Pinpoint the cell where the given text exists, returning its [X, Y] midpoint coordinate. 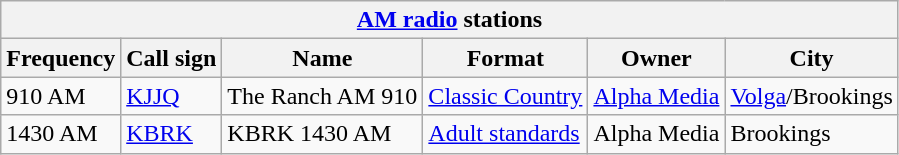
KBRK [172, 134]
Call sign [172, 58]
KJJQ [172, 96]
AM radio stations [450, 20]
Owner [656, 58]
1430 AM [61, 134]
KBRK 1430 AM [322, 134]
910 AM [61, 96]
The Ranch AM 910 [322, 96]
Adult standards [506, 134]
City [812, 58]
Frequency [61, 58]
Brookings [812, 134]
Volga/Brookings [812, 96]
Format [506, 58]
Classic Country [506, 96]
Name [322, 58]
